Return the [X, Y] coordinate for the center point of the cell that contains the specified text.  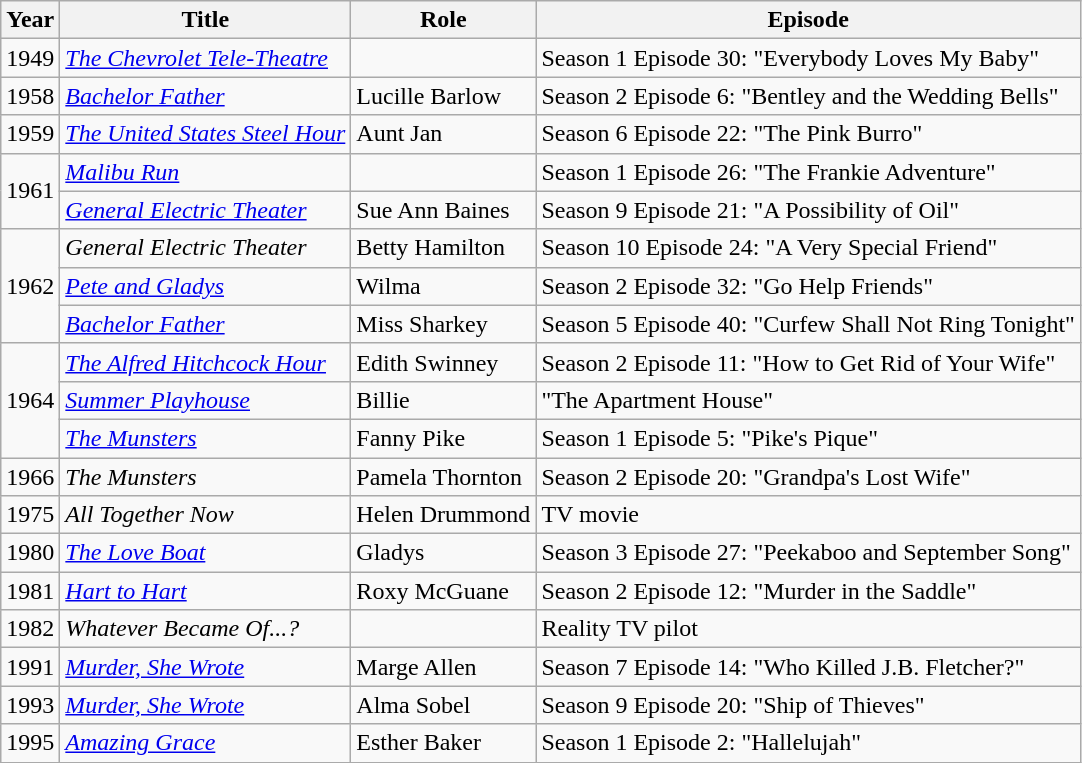
Season 6 Episode 22: "The Pink Burro" [808, 134]
The Love Boat [206, 553]
Season 2 Episode 6: "Bentley and the Wedding Bells" [808, 96]
Reality TV pilot [808, 629]
Role [444, 20]
Pete and Gladys [206, 286]
Season 2 Episode 12: "Murder in the Saddle" [808, 591]
1980 [30, 553]
1961 [30, 191]
TV movie [808, 515]
Sue Ann Baines [444, 210]
Season 1 Episode 26: "The Frankie Adventure" [808, 172]
1958 [30, 96]
Season 3 Episode 27: "Peekaboo and September Song" [808, 553]
1964 [30, 400]
Billie [444, 400]
Season 2 Episode 11: "How to Get Rid of Your Wife" [808, 362]
"The Apartment House" [808, 400]
1975 [30, 515]
The United States Steel Hour [206, 134]
Aunt Jan [444, 134]
Title [206, 20]
Betty Hamilton [444, 248]
Wilma [444, 286]
Malibu Run [206, 172]
Season 5 Episode 40: "Curfew Shall Not Ring Tonight" [808, 324]
Edith Swinney [444, 362]
The Alfred Hitchcock Hour [206, 362]
Miss Sharkey [444, 324]
Season 10 Episode 24: "A Very Special Friend" [808, 248]
1982 [30, 629]
Hart to Hart [206, 591]
1949 [30, 58]
Amazing Grace [206, 743]
Season 2 Episode 32: "Go Help Friends" [808, 286]
1995 [30, 743]
Episode [808, 20]
Roxy McGuane [444, 591]
Esther Baker [444, 743]
Alma Sobel [444, 705]
Year [30, 20]
Helen Drummond [444, 515]
Fanny Pike [444, 438]
Season 1 Episode 2: "Hallelujah" [808, 743]
Lucille Barlow [444, 96]
Season 1 Episode 30: "Everybody Loves My Baby" [808, 58]
1993 [30, 705]
1981 [30, 591]
The Chevrolet Tele-Theatre [206, 58]
Season 9 Episode 20: "Ship of Thieves" [808, 705]
Season 2 Episode 20: "Grandpa's Lost Wife" [808, 477]
All Together Now [206, 515]
1962 [30, 286]
Gladys [444, 553]
Season 7 Episode 14: "Who Killed J.B. Fletcher?" [808, 667]
Season 1 Episode 5: "Pike's Pique" [808, 438]
Summer Playhouse [206, 400]
1959 [30, 134]
1991 [30, 667]
Season 9 Episode 21: "A Possibility of Oil" [808, 210]
Marge Allen [444, 667]
Whatever Became Of...? [206, 629]
Pamela Thornton [444, 477]
1966 [30, 477]
